Search for the cell housing the specified text and yield its [X, Y] center coordinate. 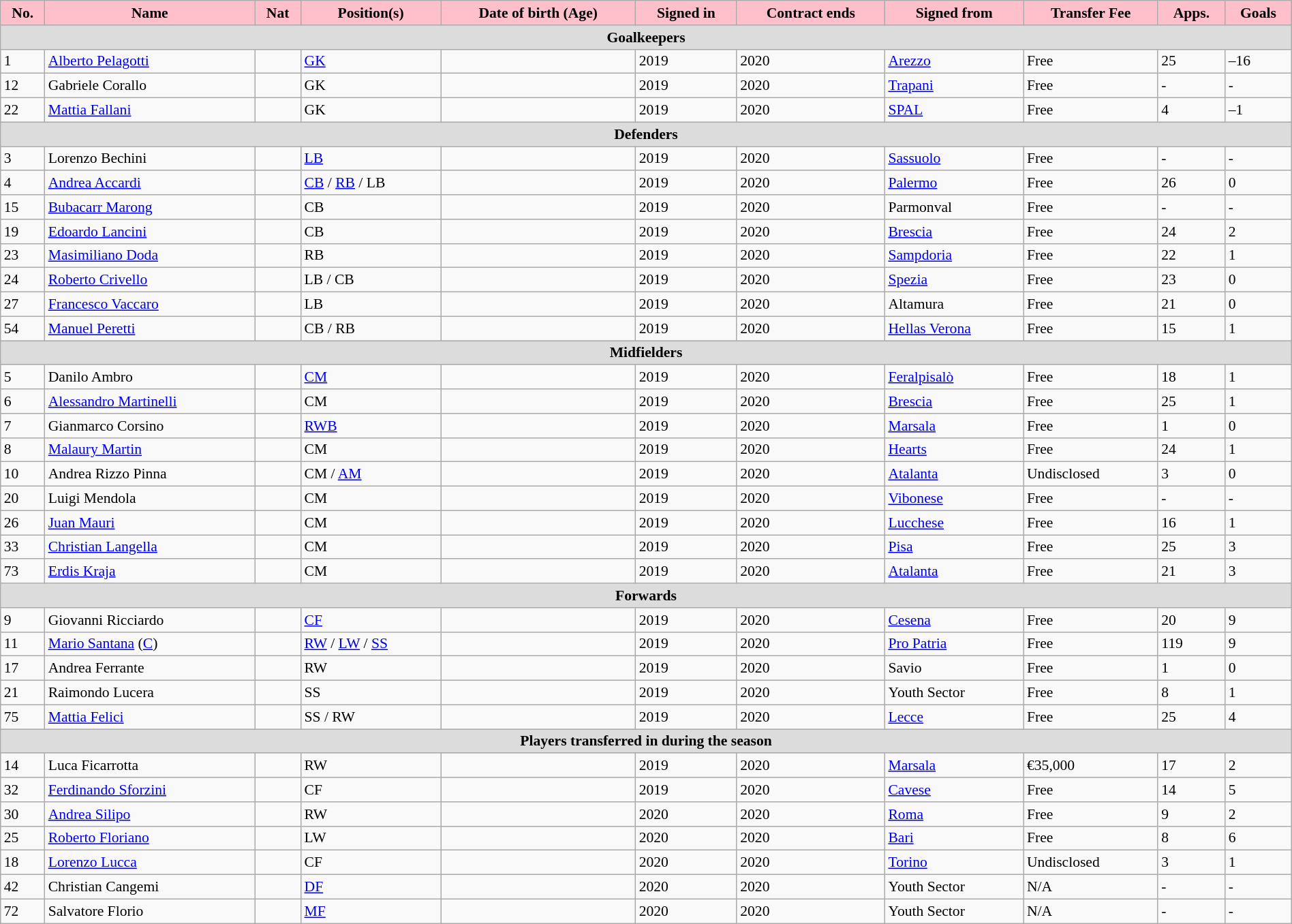
Roma [954, 814]
Alessandro Martinelli [150, 401]
Malaury Martin [150, 450]
33 [23, 547]
Alberto Pelagotti [150, 61]
Vibonese [954, 499]
Sampdoria [954, 256]
Roberto Crivello [150, 280]
Parmonval [954, 207]
LB / CB [371, 280]
No. [23, 13]
119 [1191, 644]
Nat [278, 13]
Players transferred in during the season [646, 741]
Pro Patria [954, 644]
Defenders [646, 134]
LW [371, 838]
Cesena [954, 620]
Mario Santana (C) [150, 644]
Sassuolo [954, 159]
Feralpisalò [954, 378]
Luigi Mendola [150, 499]
Pisa [954, 547]
7 [23, 426]
54 [23, 328]
Lorenzo Lucca [150, 863]
Salvatore Florio [150, 911]
42 [23, 887]
72 [23, 911]
30 [23, 814]
Gianmarco Corsino [150, 426]
Andrea Accardi [150, 183]
Andrea Silipo [150, 814]
Christian Langella [150, 547]
Hellas Verona [954, 328]
Andrea Ferrante [150, 668]
RW / LW / SS [371, 644]
Edoardo Lancini [150, 232]
Palermo [954, 183]
Goals [1259, 13]
Date of birth (Age) [538, 13]
10 [23, 474]
Bubacarr Marong [150, 207]
Bari [954, 838]
SS / RW [371, 717]
Transfer Fee [1090, 13]
27 [23, 305]
Lucchese [954, 523]
Midfielders [646, 353]
Savio [954, 668]
Lorenzo Bechini [150, 159]
Lecce [954, 717]
Torino [954, 863]
Mattia Felici [150, 717]
Giovanni Ricciardo [150, 620]
12 [23, 86]
Signed in [687, 13]
DF [371, 887]
Name [150, 13]
32 [23, 790]
Apps. [1191, 13]
Juan Mauri [150, 523]
RB [371, 256]
Luca Ficarrotta [150, 766]
Goalkeepers [646, 37]
19 [23, 232]
€35,000 [1090, 766]
Arezzo [954, 61]
Mattia Fallani [150, 110]
MF [371, 911]
11 [23, 644]
Raimondo Lucera [150, 693]
SPAL [954, 110]
Masimiliano Doda [150, 256]
SS [371, 693]
Christian Cangemi [150, 887]
Spezia [954, 280]
CB / RB / LB [371, 183]
–1 [1259, 110]
Trapani [954, 86]
Erdis Kraja [150, 572]
Ferdinando Sforzini [150, 790]
73 [23, 572]
CB / RB [371, 328]
–16 [1259, 61]
RWB [371, 426]
Contract ends [811, 13]
Danilo Ambro [150, 378]
Position(s) [371, 13]
Signed from [954, 13]
16 [1191, 523]
Hearts [954, 450]
Manuel Peretti [150, 328]
Andrea Rizzo Pinna [150, 474]
Roberto Floriano [150, 838]
75 [23, 717]
Cavese [954, 790]
Forwards [646, 596]
Gabriele Corallo [150, 86]
Altamura [954, 305]
CM / AM [371, 474]
Francesco Vaccaro [150, 305]
